Locate the cell with the specified text and output its [X, Y] center coordinate. 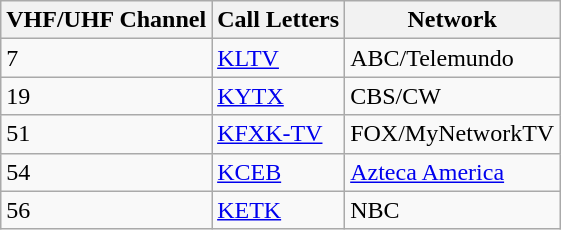
51 [106, 134]
ABC/Telemundo [452, 58]
Call Letters [278, 20]
19 [106, 96]
FOX/MyNetworkTV [452, 134]
KYTX [278, 96]
KLTV [278, 58]
Azteca America [452, 172]
Network [452, 20]
56 [106, 210]
KETK [278, 210]
NBC [452, 210]
54 [106, 172]
KCEB [278, 172]
7 [106, 58]
CBS/CW [452, 96]
KFXK-TV [278, 134]
VHF/UHF Channel [106, 20]
